For the text-containing cell, return its midpoint in (x, y) coordinate format. 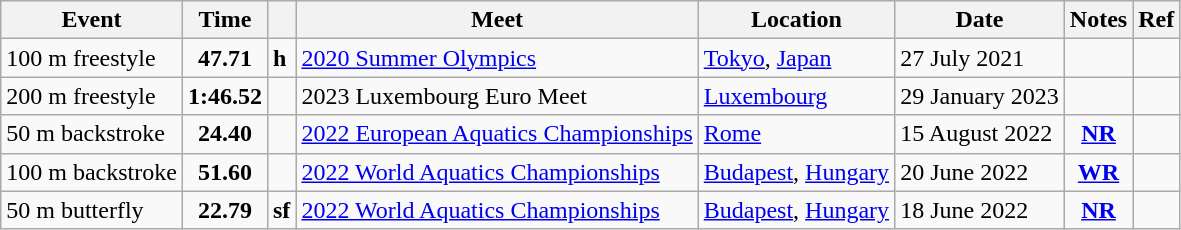
sf (281, 210)
24.40 (224, 134)
1:46.52 (224, 96)
200 m freestyle (92, 96)
29 January 2023 (980, 96)
Rome (796, 134)
Tokyo, Japan (796, 58)
2020 Summer Olympics (497, 58)
27 July 2021 (980, 58)
2023 Luxembourg Euro Meet (497, 96)
50 m butterfly (92, 210)
Luxembourg (796, 96)
Event (92, 20)
15 August 2022 (980, 134)
100 m backstroke (92, 172)
51.60 (224, 172)
100 m freestyle (92, 58)
Ref (1156, 20)
Location (796, 20)
22.79 (224, 210)
h (281, 58)
Meet (497, 20)
Notes (1098, 20)
2022 European Aquatics Championships (497, 134)
WR (1098, 172)
18 June 2022 (980, 210)
Date (980, 20)
47.71 (224, 58)
Time (224, 20)
20 June 2022 (980, 172)
50 m backstroke (92, 134)
